Provide the [X, Y] coordinate of the cell's center where the given text is located.  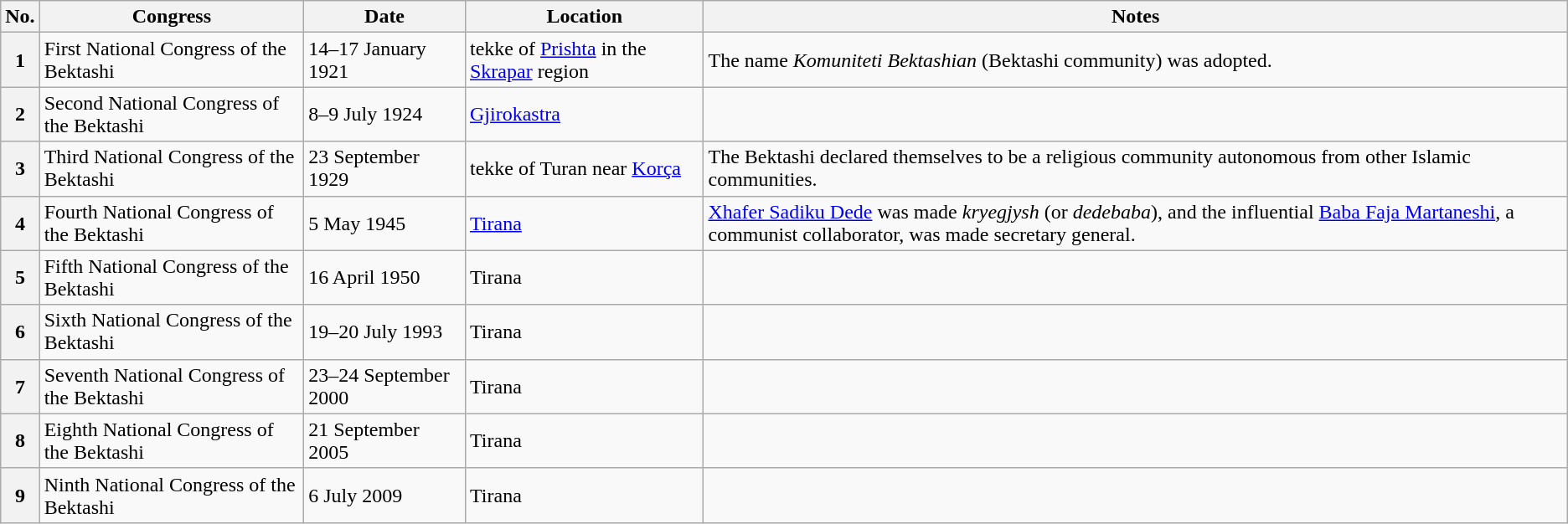
Fourth National Congress of the Bektashi [171, 223]
8 [20, 440]
Location [584, 17]
Gjirokastra [584, 114]
Xhafer Sadiku Dede was made kryegjysh (or dedebaba), and the influential Baba Faja Martaneshi, a communist collaborator, was made secretary general. [1136, 223]
1 [20, 60]
Date [385, 17]
The name Komuniteti Bektashian (Bektashi community) was adopted. [1136, 60]
Third National Congress of the Bektashi [171, 169]
Eighth National Congress of the Bektashi [171, 440]
tekke of Prishta in the Skrapar region [584, 60]
7 [20, 387]
21 September 2005 [385, 440]
Notes [1136, 17]
Congress [171, 17]
Ninth National Congress of the Bektashi [171, 496]
No. [20, 17]
19–20 July 1993 [385, 331]
23 September 1929 [385, 169]
8–9 July 1924 [385, 114]
Second National Congress of the Bektashi [171, 114]
4 [20, 223]
14–17 January 1921 [385, 60]
tekke of Turan near Korça [584, 169]
23–24 September 2000 [385, 387]
9 [20, 496]
First National Congress of the Bektashi [171, 60]
6 July 2009 [385, 496]
Seventh National Congress of the Bektashi [171, 387]
Sixth National Congress of the Bektashi [171, 331]
2 [20, 114]
5 [20, 278]
The Bektashi declared themselves to be a religious community autonomous from other Islamic communities. [1136, 169]
3 [20, 169]
Fifth National Congress of the Bektashi [171, 278]
5 May 1945 [385, 223]
16 April 1950 [385, 278]
6 [20, 331]
